Search for the cell housing the specified text and yield its (X, Y) center coordinate. 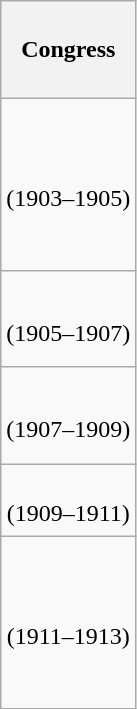
(1903–1905) (68, 185)
(1909–1911) (68, 500)
(1905–1907) (68, 319)
Congress (68, 50)
(1911–1913) (68, 622)
(1907–1909) (68, 415)
